Provide the [x, y] coordinate of the cell's center where the given text is located.  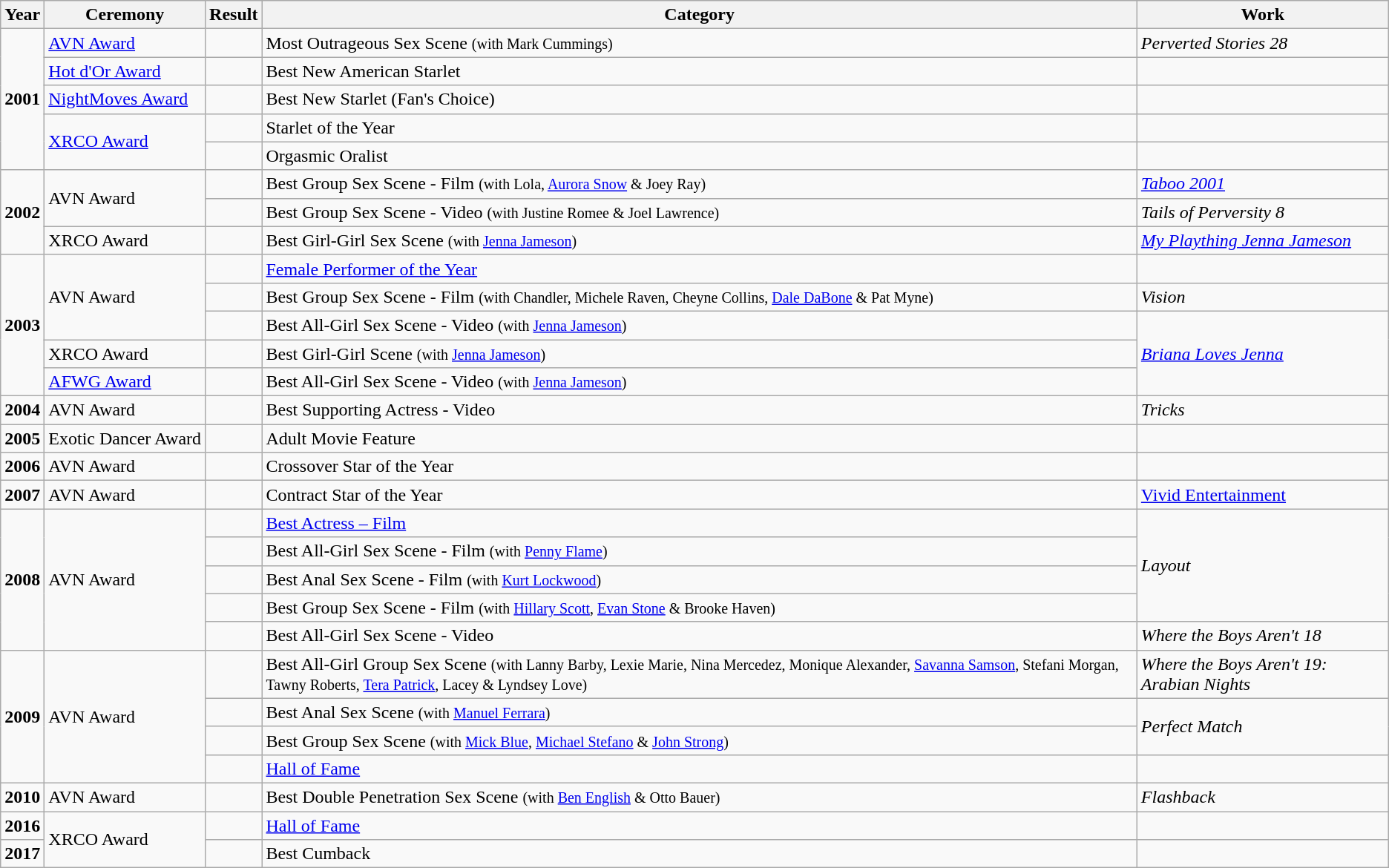
Best Group Sex Scene - Film (with Hillary Scott, Evan Stone & Brooke Haven) [699, 608]
Category [699, 15]
2009 [22, 717]
Best Cumback [699, 854]
Best Group Sex Scene (with Mick Blue, Michael Stefano & John Strong) [699, 740]
Tails of Perversity 8 [1263, 212]
Best Group Sex Scene - Film (with Chandler, Michele Raven, Cheyne Collins, Dale DaBone & Pat Myne) [699, 297]
My Plaything Jenna Jameson [1263, 240]
2008 [22, 579]
2004 [22, 410]
2010 [22, 797]
2007 [22, 495]
Where the Boys Aren't 18 [1263, 636]
2006 [22, 467]
Starlet of the Year [699, 128]
2001 [22, 99]
Where the Boys Aren't 19: Arabian Nights [1263, 674]
Perfect Match [1263, 726]
Contract Star of the Year [699, 495]
2002 [22, 212]
Briana Loves Jenna [1263, 353]
2003 [22, 325]
Hot d'Or Award [125, 71]
AFWG Award [125, 382]
NightMoves Award [125, 99]
Exotic Dancer Award [125, 438]
2005 [22, 438]
Work [1263, 15]
Best Supporting Actress - Video [699, 410]
Orgasmic Oralist [699, 156]
Best Anal Sex Scene - Film (with Kurt Lockwood) [699, 579]
Ceremony [125, 15]
Vivid Entertainment [1263, 495]
Year [22, 15]
Vision [1263, 297]
Most Outrageous Sex Scene (with Mark Cummings) [699, 43]
2016 [22, 826]
Best All-Girl Sex Scene - Video [699, 636]
Layout [1263, 565]
Adult Movie Feature [699, 438]
Best New American Starlet [699, 71]
Tricks [1263, 410]
Best All-Girl Sex Scene - Film (with Penny Flame) [699, 551]
Best Actress – Film [699, 523]
Best Group Sex Scene - Video (with Justine Romee & Joel Lawrence) [699, 212]
Best Girl-Girl Sex Scene (with Jenna Jameson) [699, 240]
2017 [22, 854]
Best New Starlet (Fan's Choice) [699, 99]
Taboo 2001 [1263, 184]
Result [234, 15]
Crossover Star of the Year [699, 467]
Flashback [1263, 797]
Best Double Penetration Sex Scene (with Ben English & Otto Bauer) [699, 797]
Best Girl-Girl Scene (with Jenna Jameson) [699, 354]
Best Group Sex Scene - Film (with Lola, Aurora Snow & Joey Ray) [699, 184]
Perverted Stories 28 [1263, 43]
Female Performer of the Year [699, 269]
Best Anal Sex Scene (with Manuel Ferrara) [699, 712]
